Search for the cell housing the specified text and yield its (X, Y) center coordinate. 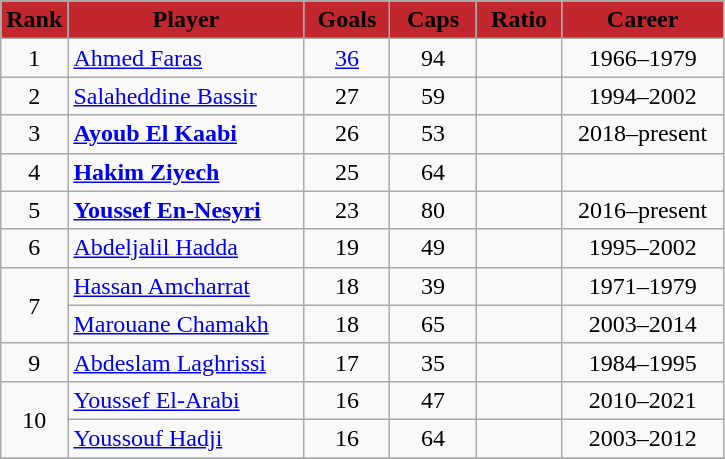
53 (433, 134)
59 (433, 96)
Player (186, 20)
Abdeslam Laghrissi (186, 362)
Goals (347, 20)
2003–2014 (642, 324)
2010–2021 (642, 400)
26 (347, 134)
Ratio (519, 20)
17 (347, 362)
Rank (34, 20)
2016–present (642, 210)
1994–2002 (642, 96)
Caps (433, 20)
2 (34, 96)
3 (34, 134)
Hakim Ziyech (186, 172)
49 (433, 248)
Youssef El-Arabi (186, 400)
4 (34, 172)
1995–2002 (642, 248)
5 (34, 210)
1 (34, 58)
1971–1979 (642, 286)
Salaheddine Bassir (186, 96)
Marouane Chamakh (186, 324)
2003–2012 (642, 438)
Youssouf Hadji (186, 438)
47 (433, 400)
19 (347, 248)
Abdeljalil Hadda (186, 248)
1966–1979 (642, 58)
36 (347, 58)
25 (347, 172)
9 (34, 362)
Youssef En-Nesyri (186, 210)
1984–1995 (642, 362)
10 (34, 419)
94 (433, 58)
2018–present (642, 134)
27 (347, 96)
Ayoub El Kaabi (186, 134)
Hassan Amcharrat (186, 286)
6 (34, 248)
65 (433, 324)
80 (433, 210)
23 (347, 210)
7 (34, 305)
Ahmed Faras (186, 58)
35 (433, 362)
Career (642, 20)
39 (433, 286)
